Return (X, Y) of the center of cell containing provided text 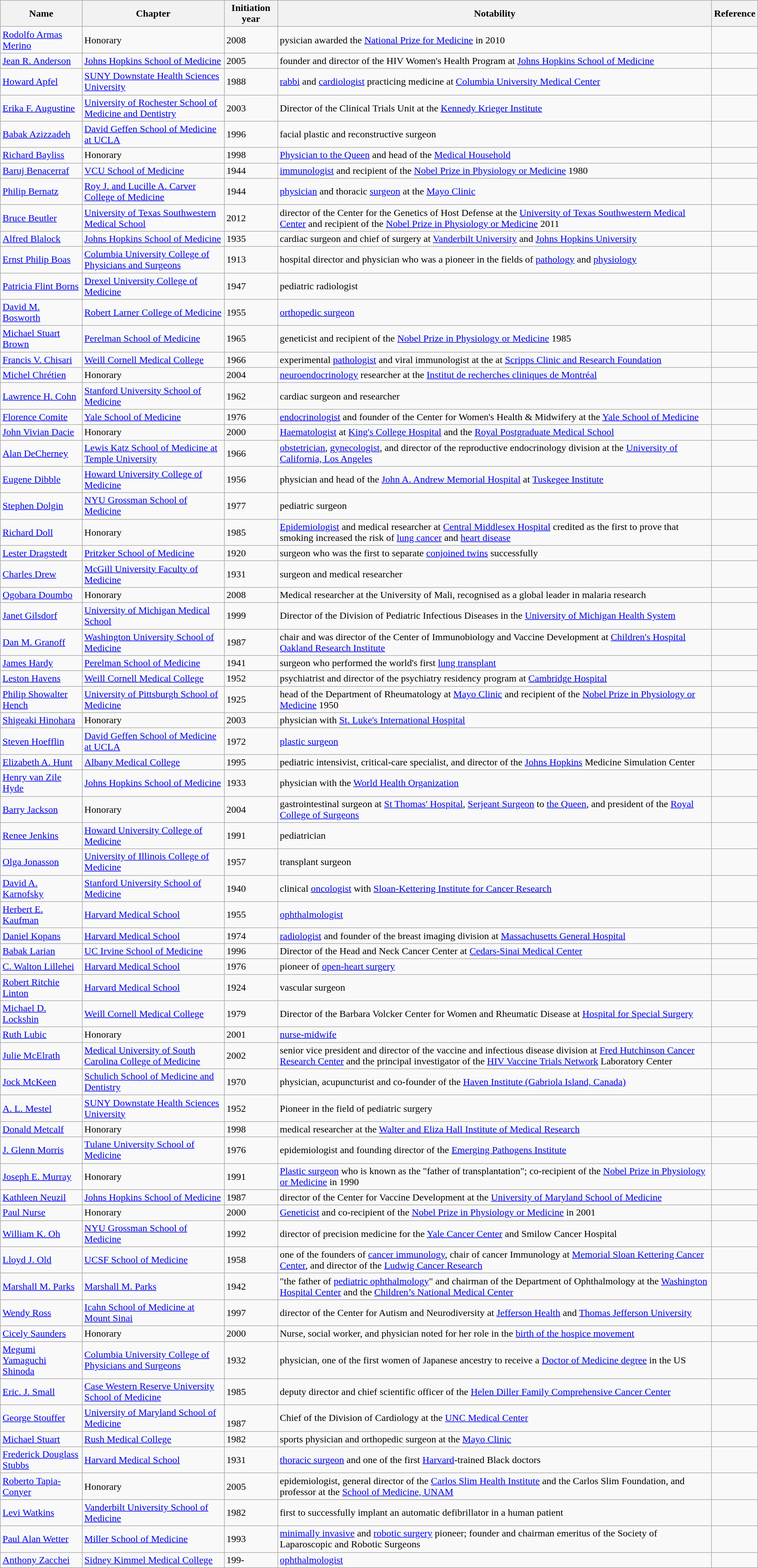
Director of the Head and Neck Cancer Center at Cedars-Sinai Medical Center (495, 951)
David M. Bosworth (41, 313)
Shigeaki Hinohara (41, 720)
Cicely Saunders (41, 1333)
Notability (495, 14)
Bruce Beutler (41, 218)
Babak Azizzadeh (41, 135)
1970 (251, 1082)
John Vivian Dacie (41, 432)
cardiac surgeon and researcher (495, 396)
Lawrence H. Cohn (41, 396)
David A. Karnofsky (41, 888)
1940 (251, 888)
Anthony Zacchei (41, 1560)
Patricia Flint Borns (41, 286)
pediatrician (495, 835)
UCSF School of Medicine (153, 1260)
gastrointestinal surgeon at St Thomas' Hospital, Serjeant Surgeon to the Queen, and president of the Royal College of Surgeons (495, 810)
Washington University School of Medicine (153, 642)
Pioneer in the field of pediatric surgery (495, 1109)
Levi Watkins (41, 1513)
Renee Jenkins (41, 835)
Paul Nurse (41, 1213)
Jean R. Anderson (41, 61)
1979 (251, 1014)
Case Western Reserve University School of Medicine (153, 1392)
1977 (251, 506)
Megumi Yamaguchi Shinoda (41, 1360)
Francis V. Chisari (41, 360)
A. L. Mestel (41, 1109)
director of the Center for Autism and Neurodiversity at Jefferson Health and Thomas Jefferson University (495, 1313)
Charles Drew (41, 574)
deputy director and chief scientific officer of the Helen Diller Family Comprehensive Cancer Center (495, 1392)
Director of the Division of Pediatric Infectious Diseases in the University of Michigan Health System (495, 616)
University of Texas Southwestern Medical School (153, 218)
UC Irvine School of Medicine (153, 951)
1941 (251, 663)
Physician to the Queen and head of the Medical Household (495, 155)
Michael D. Lockshin (41, 1014)
physician and head of the John A. Andrew Memorial Hospital at Tuskegee Institute (495, 480)
Robert Ritchie Linton (41, 987)
thoracic surgeon and one of the first Harvard-trained Black doctors (495, 1460)
Erika F. Augustine (41, 108)
University of Maryland School of Medicine (153, 1418)
pioneer of open-heart surgery (495, 966)
2001 (251, 1035)
1992 (251, 1233)
1962 (251, 396)
vascular surgeon (495, 987)
surgeon and medical researcher (495, 574)
C. Walton Lillehei (41, 966)
1965 (251, 339)
physician, one of the first women of Japanese ancestry to receive a Doctor of Medicine degree in the US (495, 1360)
endocrinologist and founder of the Center for Women's Health & Midwifery at the Yale School of Medicine (495, 417)
Plastic surgeon who is known as the "father of transplantation"; co-recipient of the Nobel Prize in Physiology or Medicine in 1990 (495, 1177)
Leston Havens (41, 679)
Ogobara Doumbo (41, 595)
McGill University Faculty of Medicine (153, 574)
Miller School of Medicine (153, 1539)
1974 (251, 936)
Haematologist at King's College Hospital and the Royal Postgraduate Medical School (495, 432)
plastic surgeon (495, 741)
Vanderbilt University School of Medicine (153, 1513)
1925 (251, 699)
Alfred Blalock (41, 239)
geneticist and recipient of the Nobel Prize in Physiology or Medicine 1985 (495, 339)
obstetrician, gynecologist, and director of the reproductive endocrinology division at the University of California, Los Angeles (495, 453)
Kathleen Neuzil (41, 1197)
pediatric intensivist, critical-care specialist, and director of the Johns Hopkins Medicine Simulation Center (495, 762)
Richard Doll (41, 532)
1993 (251, 1539)
founder and director of the HIV Women's Health Program at Johns Hopkins School of Medicine (495, 61)
George Stouffer (41, 1418)
University of Rochester School of Medicine and Dentistry (153, 108)
Rush Medical College (153, 1439)
Lewis Katz School of Medicine at Temple University (153, 453)
physician, acupuncturist and co-founder of the Haven Institute (Gabriola Island, Canada) (495, 1082)
pysician awarded the National Prize for Medicine in 2010 (495, 40)
Baruj Benacerraf (41, 171)
head of the Department of Rheumatology at Mayo Clinic and recipient of the Nobel Prize in Physiology or Medicine 1950 (495, 699)
Director of the Barbara Volcker Center for Women and Rheumatic Disease at Hospital for Special Surgery (495, 1014)
1956 (251, 480)
Director of the Clinical Trials Unit at the Kennedy Krieger Institute (495, 108)
1997 (251, 1313)
VCU School of Medicine (153, 171)
physician with St. Luke's International Hospital (495, 720)
immunologist and recipient of the Nobel Prize in Physiology or Medicine 1980 (495, 171)
1988 (251, 82)
Jock McKeen (41, 1082)
clinical oncologist with Sloan-Kettering Institute for Cancer Research (495, 888)
Joseph E. Murray (41, 1177)
Initiation year (251, 14)
Schulich School of Medicine and Dentistry (153, 1082)
transplant surgeon (495, 862)
1924 (251, 987)
University of Pittsburgh School of Medicine (153, 699)
Henry van Zile Hyde (41, 783)
Albany Medical College (153, 762)
Geneticist and co-recipient of the Nobel Prize in Physiology or Medicine in 2001 (495, 1213)
Chapter (153, 14)
Sidney Kimmel Medical College (153, 1560)
Medical researcher at the University of Mali, recognised as a global leader in malaria research (495, 595)
Michel Chrétien (41, 375)
1947 (251, 286)
Olga Jonasson (41, 862)
Paul Alan Wetter (41, 1539)
William K. Oh (41, 1233)
experimental pathologist and viral immunologist at the at Scripps Clinic and Research Foundation (495, 360)
cardiac surgeon and chief of surgery at Vanderbilt University and Johns Hopkins University (495, 239)
University of Illinois College of Medicine (153, 862)
radiologist and founder of the breast imaging division at Massachusetts General Hospital (495, 936)
epidemiologist and founding director of the Emerging Pathogens Institute (495, 1150)
surgeon who performed the world's first lung transplant (495, 663)
1972 (251, 741)
Frederick Douglass Stubbs (41, 1460)
Babak Larian (41, 951)
Julie McElrath (41, 1056)
1958 (251, 1260)
Daniel Kopans (41, 936)
Drexel University College of Medicine (153, 286)
Donald Metcalf (41, 1129)
Ernst Philip Boas (41, 259)
Rodolfo Armas Merino (41, 40)
medical researcher at the Walter and Eliza Hall Institute of Medical Research (495, 1129)
Dan M. Granoff (41, 642)
Richard Bayliss (41, 155)
1933 (251, 783)
Michael Stuart Brown (41, 339)
Barry Jackson (41, 810)
Philip Showalter Hench (41, 699)
Howard Apfel (41, 82)
Roy J. and Lucille A. Carver College of Medicine (153, 191)
Florence Comite (41, 417)
1913 (251, 259)
physician with the World Health Organization (495, 783)
James Hardy (41, 663)
hospital director and physician who was a pioneer in the fields of pathology and physiology (495, 259)
Yale School of Medicine (153, 417)
Chief of the Division of Cardiology at the UNC Medical Center (495, 1418)
pediatric radiologist (495, 286)
minimally invasive and robotic surgery pioneer; founder and chairman emeritus of the Society of Laparoscopic and Robotic Surgeons (495, 1539)
Tulane University School of Medicine (153, 1150)
Stephen Dolgin (41, 506)
2012 (251, 218)
Medical University of South Carolina College of Medicine (153, 1056)
Eric. J. Small (41, 1392)
1999 (251, 616)
1920 (251, 553)
first to successfully implant an automatic defibrillator in a human patient (495, 1513)
Janet Gilsdorf (41, 616)
Alan DeCherney (41, 453)
1932 (251, 1360)
Wendy Ross (41, 1313)
Eugene Dibble (41, 480)
epidemiologist, general director of the Carlos Slim Health Institute and the Carlos Slim Foundation, and professor at the School of Medicine, UNAM (495, 1486)
facial plastic and reconstructive surgeon (495, 135)
Robert Larner College of Medicine (153, 313)
Reference (735, 14)
Name (41, 14)
Michael Stuart (41, 1439)
Ruth Lubic (41, 1035)
1957 (251, 862)
1942 (251, 1286)
sports physician and orthopedic surgeon at the Mayo Clinic (495, 1439)
rabbi and cardiologist practicing medicine at Columbia University Medical Center (495, 82)
nurse-midwife (495, 1035)
pediatric surgeon (495, 506)
physician and thoracic surgeon at the Mayo Clinic (495, 191)
Elizabeth A. Hunt (41, 762)
199- (251, 1560)
Lloyd J. Old (41, 1260)
University of Michigan Medical School (153, 616)
Herbert E. Kaufman (41, 915)
surgeon who was the first to separate conjoined twins successfully (495, 553)
Nurse, social worker, and physician noted for her role in the birth of the hospice movement (495, 1333)
chair and was director of the Center of Immunobiology and Vaccine Development at Children's Hospital Oakland Research Institute (495, 642)
Steven Hoefflin (41, 741)
director of the Center for Vaccine Development at the University of Maryland School of Medicine (495, 1197)
psychiatrist and director of the psychiatry residency program at Cambridge Hospital (495, 679)
Philip Bernatz (41, 191)
Icahn School of Medicine at Mount Sinai (153, 1313)
Roberto Tapia-Conyer (41, 1486)
1995 (251, 762)
J. Glenn Morris (41, 1150)
1935 (251, 239)
orthopedic surgeon (495, 313)
director of precision medicine for the Yale Cancer Center and Smilow Cancer Hospital (495, 1233)
neuroendocrinology researcher at the Institut de recherches cliniques de Montréal (495, 375)
2002 (251, 1056)
Lester Dragstedt (41, 553)
Pritzker School of Medicine (153, 553)
